Detect which cell encompasses the target text, then output its (X, Y) center coordinate. 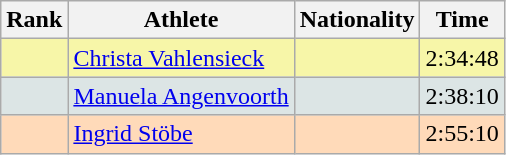
2:55:10 (462, 134)
Christa Vahlensieck (181, 58)
Time (462, 20)
Nationality (357, 20)
2:38:10 (462, 96)
Rank (34, 20)
Athlete (181, 20)
2:34:48 (462, 58)
Ingrid Stöbe (181, 134)
Manuela Angenvoorth (181, 96)
